Detect which cell encompasses the target text, then output its [x, y] center coordinate. 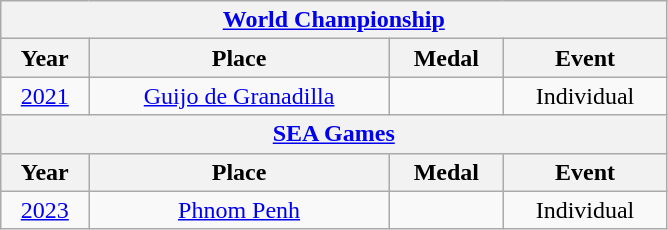
World Championship [334, 20]
Guijo de Granadilla [240, 96]
SEA Games [334, 134]
2023 [45, 210]
2021 [45, 96]
Phnom Penh [240, 210]
